Find where the given text appears and provide that cell's center as (x, y) coordinate. 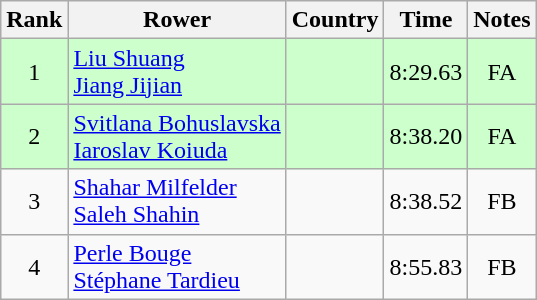
8:38.52 (426, 202)
Rank (34, 20)
Liu ShuangJiang Jijian (177, 72)
Country (335, 20)
8:55.83 (426, 266)
Notes (502, 20)
8:38.20 (426, 136)
Svitlana BohuslavskaIaroslav Koiuda (177, 136)
Time (426, 20)
8:29.63 (426, 72)
2 (34, 136)
3 (34, 202)
Rower (177, 20)
4 (34, 266)
Shahar MilfelderSaleh Shahin (177, 202)
Perle BougeStéphane Tardieu (177, 266)
1 (34, 72)
